Determine the [X, Y] coordinate at the center of the cell enclosing the given text.  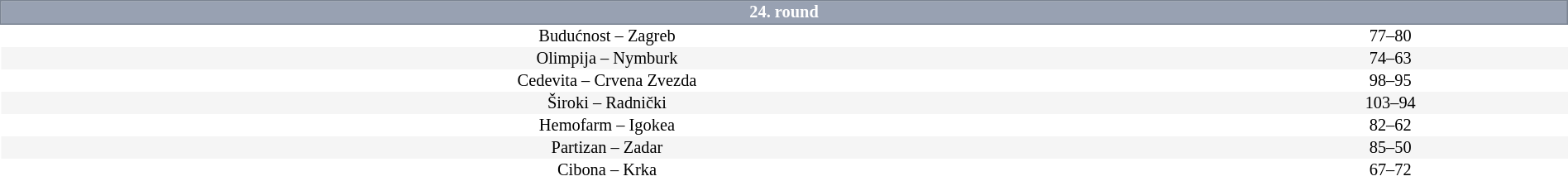
Široki – Radnički [607, 102]
98–95 [1390, 81]
74–63 [1390, 58]
Cibona – Krka [607, 170]
67–72 [1390, 170]
77–80 [1390, 36]
82–62 [1390, 126]
Partizan – Zadar [607, 147]
85–50 [1390, 147]
Olimpija – Nymburk [607, 58]
Budućnost – Zagreb [607, 36]
Cedevita – Crvena Zvezda [607, 81]
24. round [784, 12]
Hemofarm – Igokea [607, 126]
103–94 [1390, 102]
